Output the (x, y) coordinate of the center of the cell containing the given text.  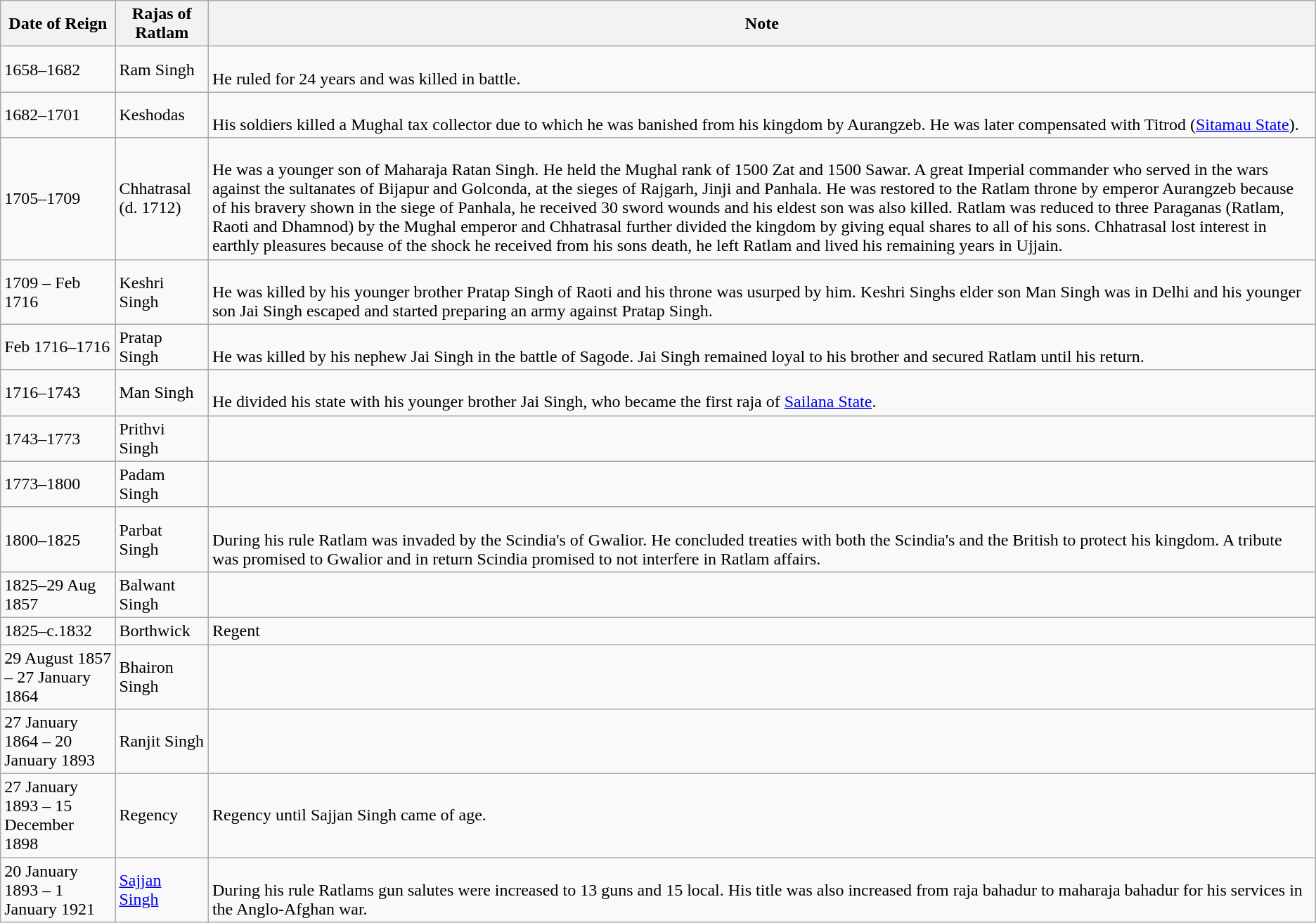
1716–1743 (58, 392)
He ruled for 24 years and was killed in battle. (762, 69)
Padam Singh (162, 484)
Keshodas (162, 115)
Bhairon Singh (162, 676)
Keshri Singh (162, 292)
Ram Singh (162, 69)
1705–1709 (58, 198)
1825–29 Aug 1857 (58, 595)
Parbat Singh (162, 539)
1743–1773 (58, 439)
Borthwick (162, 631)
1773–1800 (58, 484)
Date of Reign (58, 24)
He divided his state with his younger brother Jai Singh, who became the first raja of Sailana State. (762, 392)
Regency until Sajjan Singh came of age. (762, 815)
Regency (162, 815)
Rajas of Ratlam (162, 24)
1709 – Feb 1716 (58, 292)
Ranjit Singh (162, 742)
20 January 1893 – 1 January 1921 (58, 890)
1825–c.1832 (58, 631)
Feb 1716–1716 (58, 347)
Note (762, 24)
1658–1682 (58, 69)
29 August 1857 – 27 January 1864 (58, 676)
Balwant Singh (162, 595)
Chhatrasal (d. 1712) (162, 198)
27 January 1864 – 20 January 1893 (58, 742)
1682–1701 (58, 115)
Prithvi Singh (162, 439)
Pratap Singh (162, 347)
1800–1825 (58, 539)
Man Singh (162, 392)
He was killed by his nephew Jai Singh in the battle of Sagode. Jai Singh remained loyal to his brother and secured Ratlam until his return. (762, 347)
27 January 1893 – 15 December 1898 (58, 815)
Regent (762, 631)
Sajjan Singh (162, 890)
